For the text-containing cell, return its midpoint in (X, Y) coordinate format. 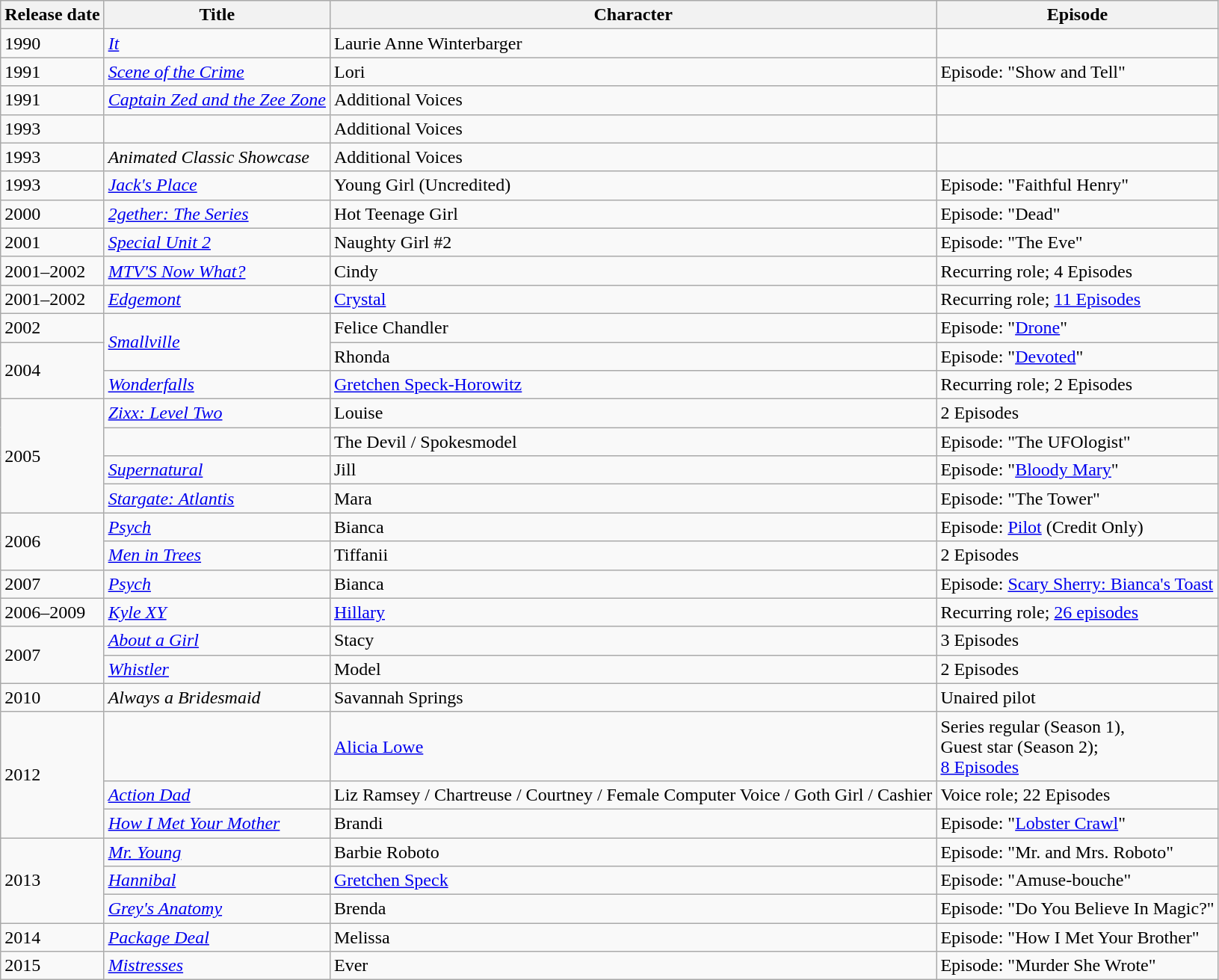
2005 (52, 456)
Always a Bridesmaid (217, 697)
Episode: "Murder She Wrote" (1078, 966)
Episode: "Show and Tell" (1078, 72)
Zixx: Level Two (217, 413)
Model (632, 669)
Ever (632, 966)
Voice role; 22 Episodes (1078, 795)
Mistresses (217, 966)
Episode: Scary Sherry: Bianca's Toast (1078, 584)
3 Episodes (1078, 641)
Brenda (632, 909)
Special Unit 2 (217, 242)
Naughty Girl #2 (632, 242)
2014 (52, 937)
Unaired pilot (1078, 697)
2002 (52, 327)
Mr. Young (217, 851)
Episode: "How I Met Your Brother" (1078, 937)
Recurring role; 26 episodes (1078, 612)
Episode: "Devoted" (1078, 357)
Animated Classic Showcase (217, 157)
Release date (52, 15)
Series regular (Season 1),Guest star (Season 2);8 Episodes (1078, 746)
Edgemont (217, 299)
2015 (52, 966)
Package Deal (217, 937)
Laurie Anne Winterbarger (632, 43)
Rhonda (632, 357)
Episode: "The Tower" (1078, 499)
Episode: "The Eve" (1078, 242)
1990 (52, 43)
Supernatural (217, 470)
Action Dad (217, 795)
Barbie Roboto (632, 851)
Lori (632, 72)
Kyle XY (217, 612)
Episode: "The UFOlogist" (1078, 442)
Episode: "Lobster Crawl" (1078, 823)
Alicia Lowe (632, 746)
Men in Trees (217, 555)
Jill (632, 470)
Episode (1078, 15)
Episode: "Dead" (1078, 214)
2004 (52, 371)
Felice Chandler (632, 327)
Episode: "Amuse-bouche" (1078, 881)
Mara (632, 499)
Gretchen Speck (632, 881)
Crystal (632, 299)
Stargate: Atlantis (217, 499)
Episode: Pilot (Credit Only) (1078, 527)
Recurring role; 2 Episodes (1078, 385)
Captain Zed and the Zee Zone (217, 100)
2012 (52, 774)
Whistler (217, 669)
Recurring role; 4 Episodes (1078, 271)
Wonderfalls (217, 385)
2gether: The Series (217, 214)
2006–2009 (52, 612)
Jack's Place (217, 185)
2013 (52, 880)
About a Girl (217, 641)
Hillary (632, 612)
Hot Teenage Girl (632, 214)
Hannibal (217, 881)
Gretchen Speck-Horowitz (632, 385)
Recurring role; 11 Episodes (1078, 299)
Melissa (632, 937)
Young Girl (Uncredited) (632, 185)
Scene of the Crime (217, 72)
Smallville (217, 342)
Savannah Springs (632, 697)
Episode: "Bloody Mary" (1078, 470)
The Devil / Spokesmodel (632, 442)
Episode: "Do You Believe In Magic?" (1078, 909)
Episode: "Drone" (1078, 327)
Episode: "Faithful Henry" (1078, 185)
Cindy (632, 271)
2006 (52, 541)
Title (217, 15)
2010 (52, 697)
2001 (52, 242)
Louise (632, 413)
Character (632, 15)
Stacy (632, 641)
MTV'S Now What? (217, 271)
It (217, 43)
Brandi (632, 823)
Tiffanii (632, 555)
Grey's Anatomy (217, 909)
How I Met Your Mother (217, 823)
Liz Ramsey / Chartreuse / Courtney / Female Computer Voice / Goth Girl / Cashier (632, 795)
Episode: "Mr. and Mrs. Roboto" (1078, 851)
2000 (52, 214)
